Search for the cell housing the specified text and yield its [x, y] center coordinate. 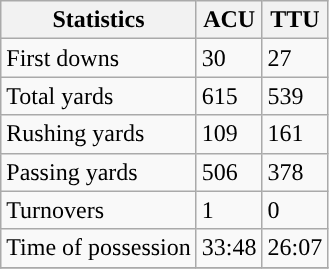
Statistics [99, 20]
27 [295, 58]
615 [229, 96]
1 [229, 210]
33:48 [229, 248]
Rushing yards [99, 134]
Total yards [99, 96]
First downs [99, 58]
Passing yards [99, 172]
Time of possession [99, 248]
109 [229, 134]
26:07 [295, 248]
539 [295, 96]
Turnovers [99, 210]
0 [295, 210]
378 [295, 172]
TTU [295, 20]
30 [229, 58]
ACU [229, 20]
161 [295, 134]
506 [229, 172]
